Search for the cell housing the specified text and yield its (X, Y) center coordinate. 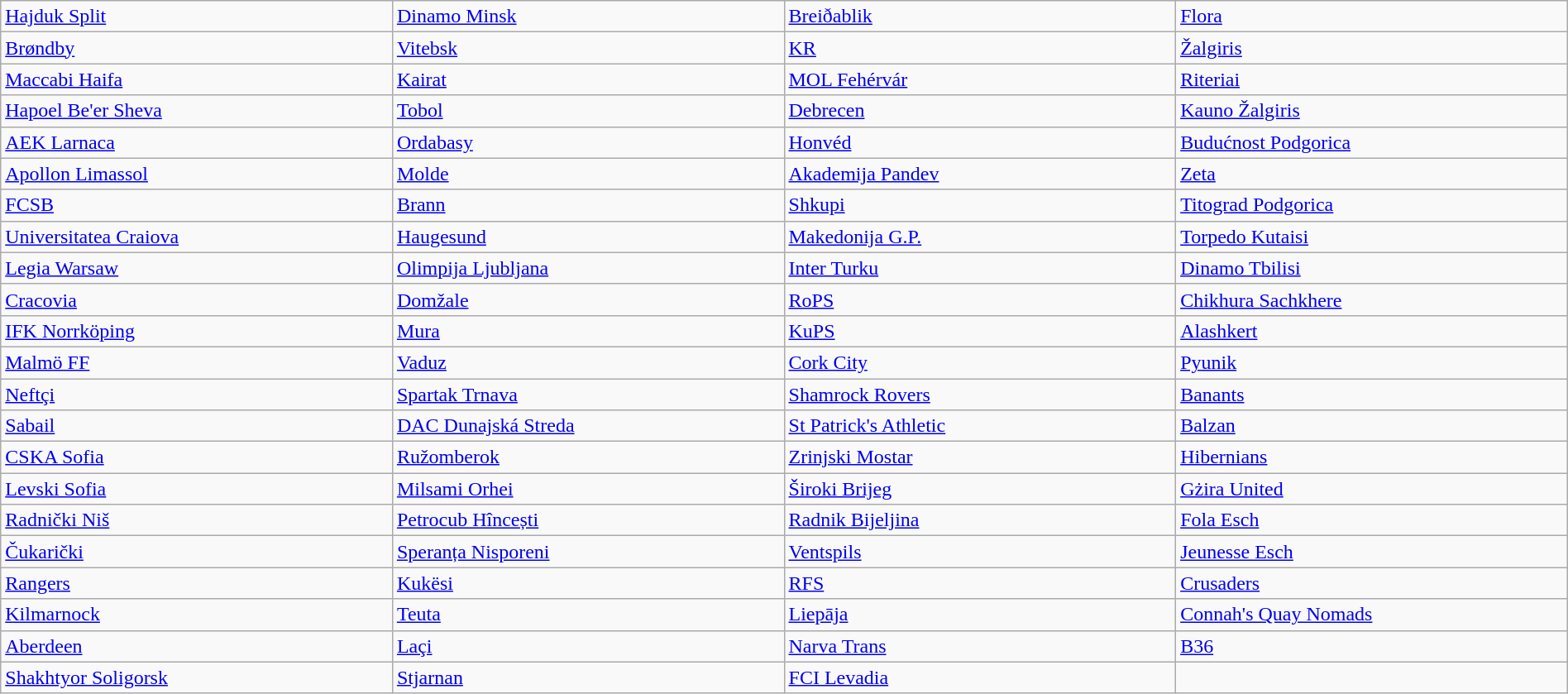
Zeta (1372, 174)
KR (980, 48)
Breiðablik (980, 17)
Honvéd (980, 142)
Narva Trans (980, 646)
Teuta (588, 615)
Universitatea Craiova (197, 237)
FCSB (197, 205)
Mura (588, 331)
KuPS (980, 331)
Fola Esch (1372, 520)
IFK Norrköping (197, 331)
Milsami Orhei (588, 489)
Cracovia (197, 299)
DAC Dunajská Streda (588, 426)
Jeunesse Esch (1372, 552)
Alashkert (1372, 331)
Spartak Trnava (588, 395)
Vitebsk (588, 48)
Connah's Quay Nomads (1372, 615)
Dinamo Tbilisi (1372, 268)
Vaduz (588, 362)
Levski Sofia (197, 489)
Petrocub Hîncești (588, 520)
Shkupi (980, 205)
Shakhtyor Soligorsk (197, 677)
Zrinjski Mostar (980, 457)
Flora (1372, 17)
Ružomberok (588, 457)
Banants (1372, 395)
RFS (980, 583)
Kukësi (588, 583)
Haugesund (588, 237)
Hapoel Be'er Sheva (197, 111)
Akademija Pandev (980, 174)
Radnik Bijeljina (980, 520)
AEK Larnaca (197, 142)
Kilmarnock (197, 615)
Radnički Niš (197, 520)
CSKA Sofia (197, 457)
St Patrick's Athletic (980, 426)
Liepāja (980, 615)
MOL Fehérvár (980, 79)
Inter Turku (980, 268)
Titograd Podgorica (1372, 205)
Rangers (197, 583)
Debrecen (980, 111)
Budućnost Podgorica (1372, 142)
Ventspils (980, 552)
Laçi (588, 646)
Brøndby (197, 48)
Široki Brijeg (980, 489)
Shamrock Rovers (980, 395)
Hajduk Split (197, 17)
Balzan (1372, 426)
Malmö FF (197, 362)
Torpedo Kutaisi (1372, 237)
Molde (588, 174)
Dinamo Minsk (588, 17)
Aberdeen (197, 646)
Legia Warsaw (197, 268)
Neftçi (197, 395)
Kauno Žalgiris (1372, 111)
Pyunik (1372, 362)
Domžale (588, 299)
Makedonija G.P. (980, 237)
Hibernians (1372, 457)
Gżira United (1372, 489)
Chikhura Sachkhere (1372, 299)
RoPS (980, 299)
FCI Levadia (980, 677)
Riteriai (1372, 79)
B36 (1372, 646)
Žalgiris (1372, 48)
Cork City (980, 362)
Speranța Nisporeni (588, 552)
Maccabi Haifa (197, 79)
Olimpija Ljubljana (588, 268)
Brann (588, 205)
Tobol (588, 111)
Sabail (197, 426)
Apollon Limassol (197, 174)
Crusaders (1372, 583)
Čukarički (197, 552)
Kairat (588, 79)
Stjarnan (588, 677)
Ordabasy (588, 142)
